Detect which cell encompasses the target text, then output its (X, Y) center coordinate. 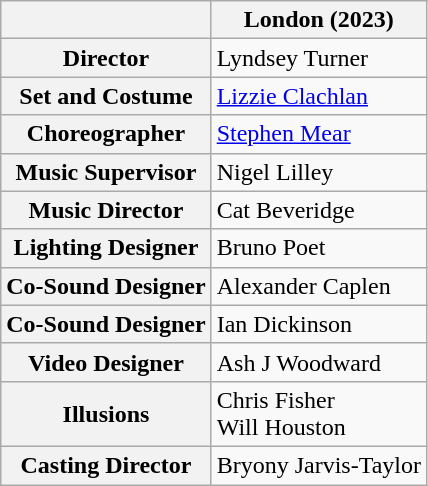
Lyndsey Turner (318, 58)
Bryony Jarvis-Taylor (318, 465)
Casting Director (106, 465)
Cat Beveridge (318, 210)
Set and Costume (106, 96)
London (2023) (318, 20)
Lighting Designer (106, 248)
Nigel Lilley (318, 172)
Alexander Caplen (318, 286)
Video Designer (106, 362)
Illusions (106, 414)
Ian Dickinson (318, 324)
Ash J Woodward (318, 362)
Bruno Poet (318, 248)
Choreographer (106, 134)
Director (106, 58)
Stephen Mear (318, 134)
Lizzie Clachlan (318, 96)
Chris FisherWill Houston (318, 414)
Music Supervisor (106, 172)
Music Director (106, 210)
